Determine the [X, Y] coordinate at the center of the cell enclosing the given text.  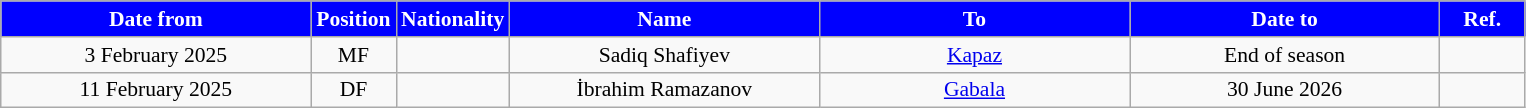
End of season [1285, 55]
Date to [1285, 19]
Date from [156, 19]
30 June 2026 [1285, 90]
Name [664, 19]
Gabala [974, 90]
3 February 2025 [156, 55]
MF [354, 55]
İbrahim Ramazanov [664, 90]
Sadiq Shafiyev [664, 55]
Kapaz [974, 55]
DF [354, 90]
Position [354, 19]
11 February 2025 [156, 90]
Ref. [1482, 19]
Nationality [452, 19]
To [974, 19]
